Capture the cell that displays the provided text and extract its [X, Y] central coordinate. 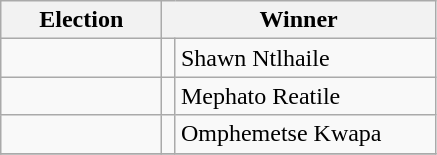
Mephato Reatile [305, 96]
Election [82, 20]
Shawn Ntlhaile [305, 58]
Omphemetse Kwapa [305, 134]
Winner [299, 20]
